Return the (X, Y) coordinate for the center point of the cell that contains the specified text.  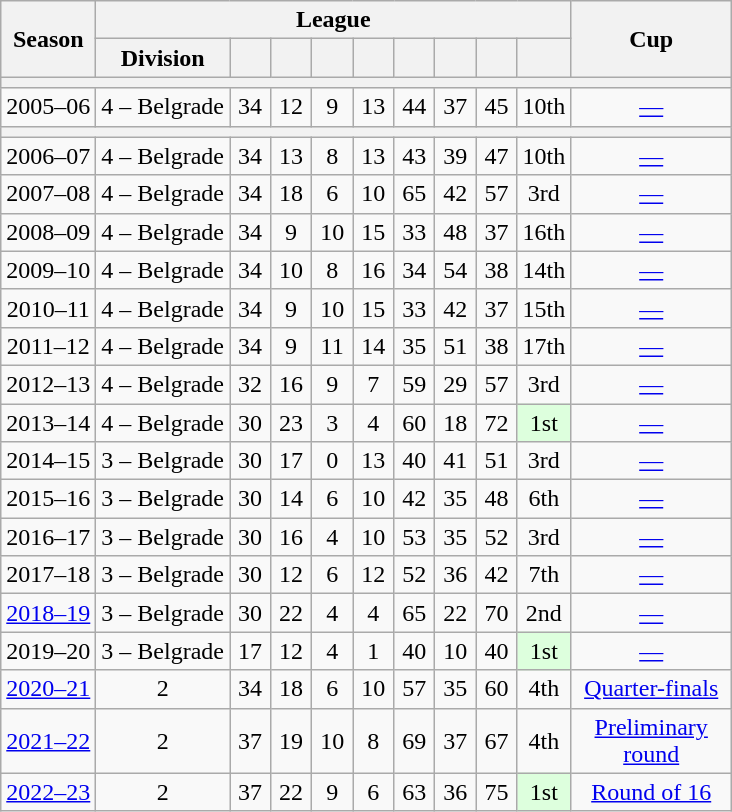
47 (496, 156)
2016–17 (48, 537)
32 (250, 384)
Preliminary round (652, 740)
2015–16 (48, 499)
2019–20 (48, 651)
41 (456, 461)
Cup (652, 39)
70 (496, 613)
0 (332, 461)
3 (332, 423)
45 (496, 107)
23 (292, 423)
2021–22 (48, 740)
72 (496, 423)
29 (456, 384)
2005–06 (48, 107)
2006–07 (48, 156)
59 (414, 384)
7 (374, 384)
67 (496, 740)
44 (414, 107)
63 (414, 792)
15th (544, 308)
1 (374, 651)
2009–10 (48, 270)
2011–12 (48, 346)
75 (496, 792)
2014–15 (48, 461)
Division (163, 58)
2nd (544, 613)
2013–14 (48, 423)
2022–23 (48, 792)
69 (414, 740)
2010–11 (48, 308)
2017–18 (48, 575)
19 (292, 740)
17th (544, 346)
League (334, 20)
2012–13 (48, 384)
Quarter-finals (652, 689)
14th (544, 270)
39 (456, 156)
Season (48, 39)
2020–21 (48, 689)
2007–08 (48, 194)
2018–19 (48, 613)
53 (414, 537)
2008–09 (48, 232)
7th (544, 575)
54 (456, 270)
Round of 16 (652, 792)
43 (414, 156)
16th (544, 232)
6th (544, 499)
11 (332, 346)
